Capture the cell that displays the provided text and extract its [x, y] central coordinate. 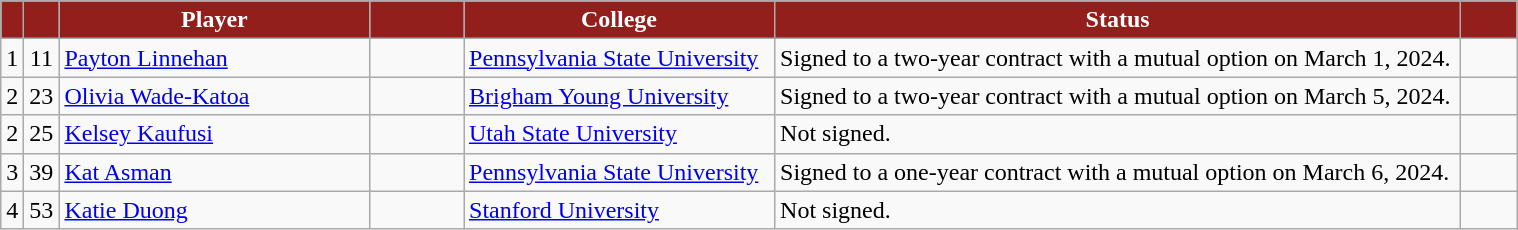
Utah State University [620, 134]
39 [42, 172]
College [620, 20]
Player [214, 20]
Payton Linnehan [214, 58]
Olivia Wade-Katoa [214, 96]
Brigham Young University [620, 96]
Status [1118, 20]
11 [42, 58]
1 [12, 58]
4 [12, 210]
Kelsey Kaufusi [214, 134]
Signed to a two-year contract with a mutual option on March 5, 2024. [1118, 96]
Signed to a one-year contract with a mutual option on March 6, 2024. [1118, 172]
Stanford University [620, 210]
Signed to a two-year contract with a mutual option on March 1, 2024. [1118, 58]
25 [42, 134]
3 [12, 172]
23 [42, 96]
Kat Asman [214, 172]
53 [42, 210]
Katie Duong [214, 210]
